Pinpoint the cell where the given text exists, returning its (X, Y) midpoint coordinate. 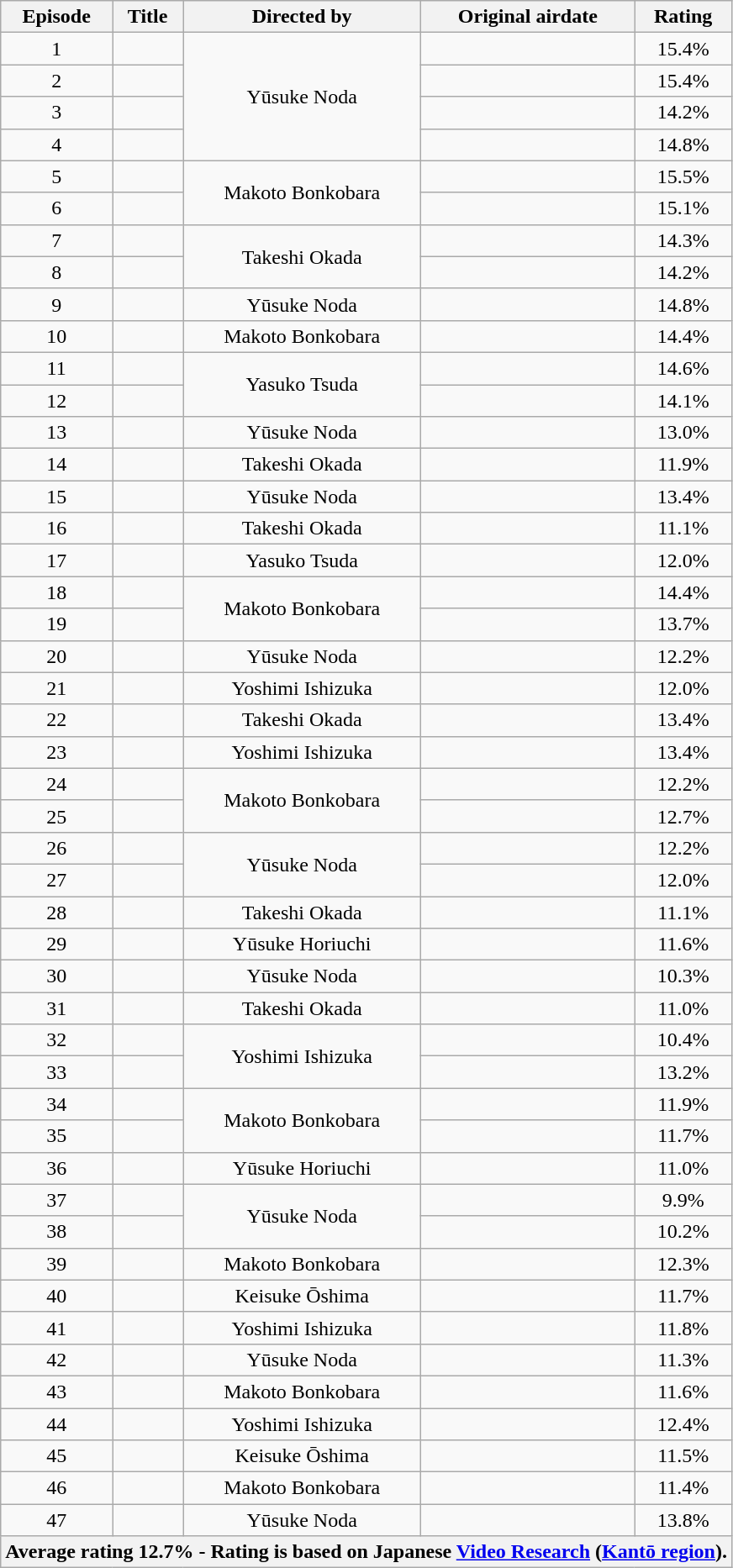
36 (57, 1168)
3 (57, 113)
18 (57, 592)
17 (57, 560)
8 (57, 272)
32 (57, 1040)
14 (57, 465)
45 (57, 1456)
42 (57, 1360)
14.1% (683, 401)
Original airdate (528, 17)
11.8% (683, 1328)
12.3% (683, 1264)
14.6% (683, 368)
6 (57, 208)
13.7% (683, 624)
10.4% (683, 1040)
40 (57, 1296)
27 (57, 880)
2 (57, 81)
30 (57, 976)
22 (57, 720)
25 (57, 816)
11.4% (683, 1488)
11.5% (683, 1456)
35 (57, 1136)
9.9% (683, 1200)
13.8% (683, 1520)
24 (57, 784)
14.3% (683, 240)
21 (57, 688)
13.2% (683, 1072)
34 (57, 1104)
37 (57, 1200)
10 (57, 336)
44 (57, 1424)
31 (57, 1008)
19 (57, 624)
5 (57, 176)
15.5% (683, 176)
38 (57, 1232)
4 (57, 145)
15 (57, 497)
28 (57, 912)
Episode (57, 17)
10.2% (683, 1232)
26 (57, 848)
10.3% (683, 976)
12.7% (683, 816)
Average rating 12.7% - Rating is based on Japanese Video Research (Kantō region). (366, 1552)
7 (57, 240)
11.3% (683, 1360)
43 (57, 1392)
Directed by (303, 17)
13.0% (683, 433)
12 (57, 401)
11 (57, 368)
39 (57, 1264)
Rating (683, 17)
41 (57, 1328)
33 (57, 1072)
9 (57, 304)
Title (148, 17)
20 (57, 656)
1 (57, 49)
47 (57, 1520)
46 (57, 1488)
12.4% (683, 1424)
16 (57, 529)
13 (57, 433)
15.1% (683, 208)
29 (57, 944)
23 (57, 752)
